Provide the (X, Y) coordinate of the cell's center where the given text is located.  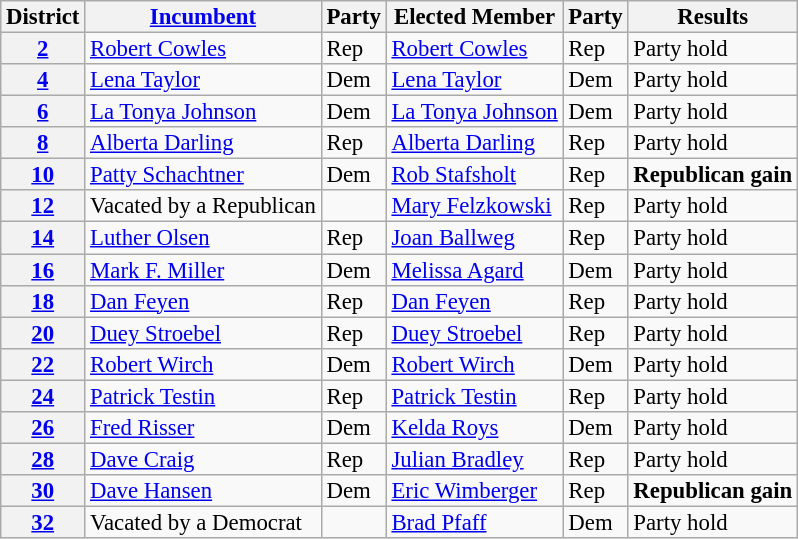
18 (43, 301)
22 (43, 364)
Kelda Roys (474, 428)
Julian Bradley (474, 459)
6 (43, 112)
4 (43, 80)
Eric Wimberger (474, 491)
Dave Craig (203, 459)
16 (43, 270)
Vacated by a Democrat (203, 522)
12 (43, 206)
Incumbent (203, 17)
24 (43, 396)
30 (43, 491)
Melissa Agard (474, 270)
20 (43, 333)
Patty Schachtner (203, 175)
Dave Hansen (203, 491)
10 (43, 175)
Luther Olsen (203, 238)
2 (43, 49)
Brad Pfaff (474, 522)
8 (43, 143)
Joan Ballweg (474, 238)
Vacated by a Republican (203, 206)
Elected Member (474, 17)
Results (712, 17)
Rob Stafsholt (474, 175)
District (43, 17)
Mark F. Miller (203, 270)
14 (43, 238)
32 (43, 522)
26 (43, 428)
Mary Felzkowski (474, 206)
28 (43, 459)
Fred Risser (203, 428)
